Provide the (x, y) coordinate of the cell's center where the given text is located.  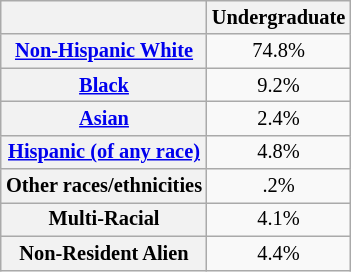
74.8% (278, 51)
Non-Resident Alien (104, 253)
Multi-Racial (104, 220)
4.1% (278, 220)
4.8% (278, 152)
Black (104, 85)
Other races/ethnicities (104, 186)
9.2% (278, 85)
Undergraduate (278, 18)
Non-Hispanic White (104, 51)
4.4% (278, 253)
2.4% (278, 119)
.2% (278, 186)
Hispanic (of any race) (104, 152)
Asian (104, 119)
